Return (X, Y) of the center of cell containing provided text 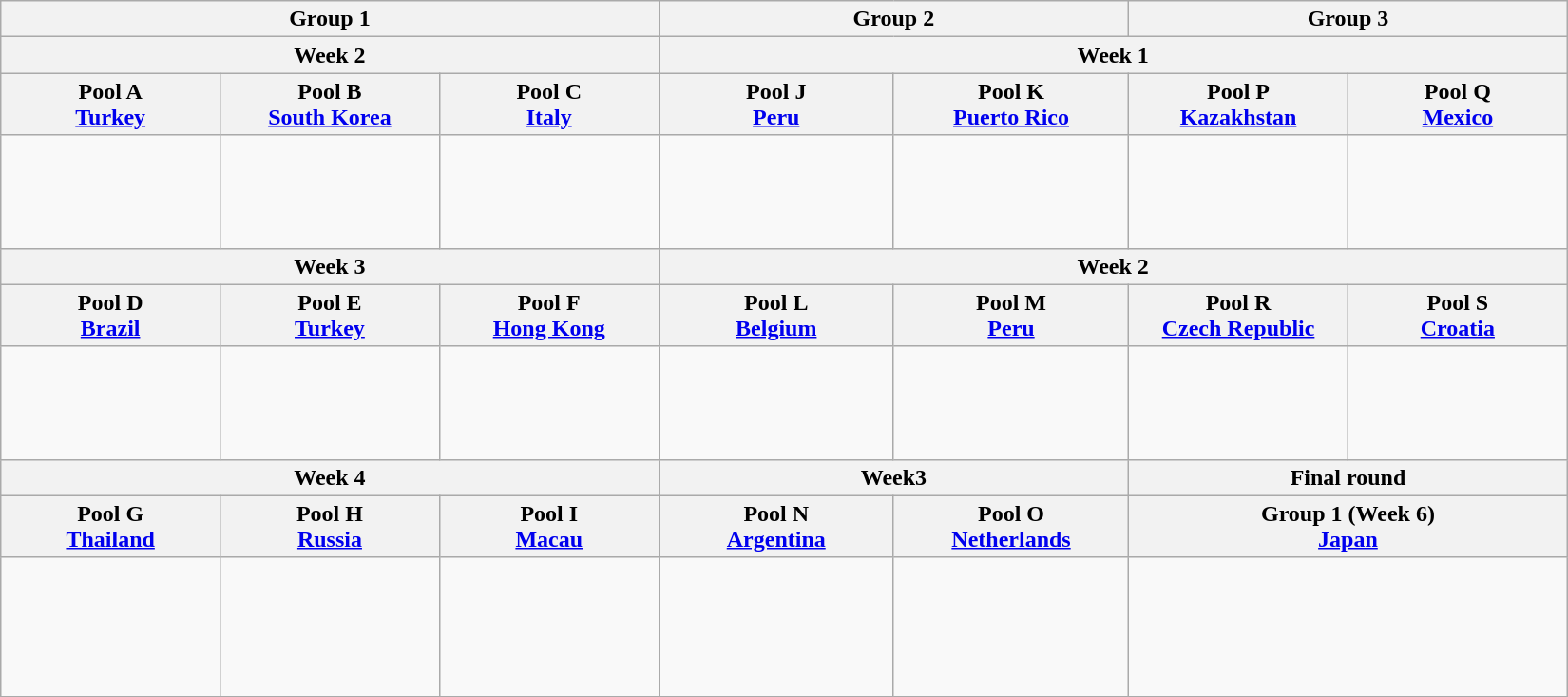
Pool Q Mexico (1458, 105)
Pool P Kazakhstan (1239, 105)
Pool E Turkey (331, 316)
Group 1 (Week 6)Japan (1348, 527)
Pool G Thailand (110, 527)
Week 4 (330, 477)
Pool M Peru (1011, 316)
Pool L Belgium (775, 316)
Week 1 (1113, 55)
Pool J Peru (775, 105)
Pool S Croatia (1458, 316)
Pool I Macau (549, 527)
Pool R Czech Republic (1239, 316)
Pool H Russia (331, 527)
Final round (1348, 477)
Group 2 (893, 19)
Group 3 (1348, 19)
Pool NArgentina (775, 527)
Pool K Puerto Rico (1011, 105)
Pool A Turkey (110, 105)
Pool ONetherlands (1011, 527)
Week 3 (330, 266)
Pool D Brazil (110, 316)
Pool B South Korea (331, 105)
Week3 (893, 477)
Group 1 (330, 19)
Pool F Hong Kong (549, 316)
Pool C Italy (549, 105)
